For the text-containing cell, return its midpoint in (X, Y) coordinate format. 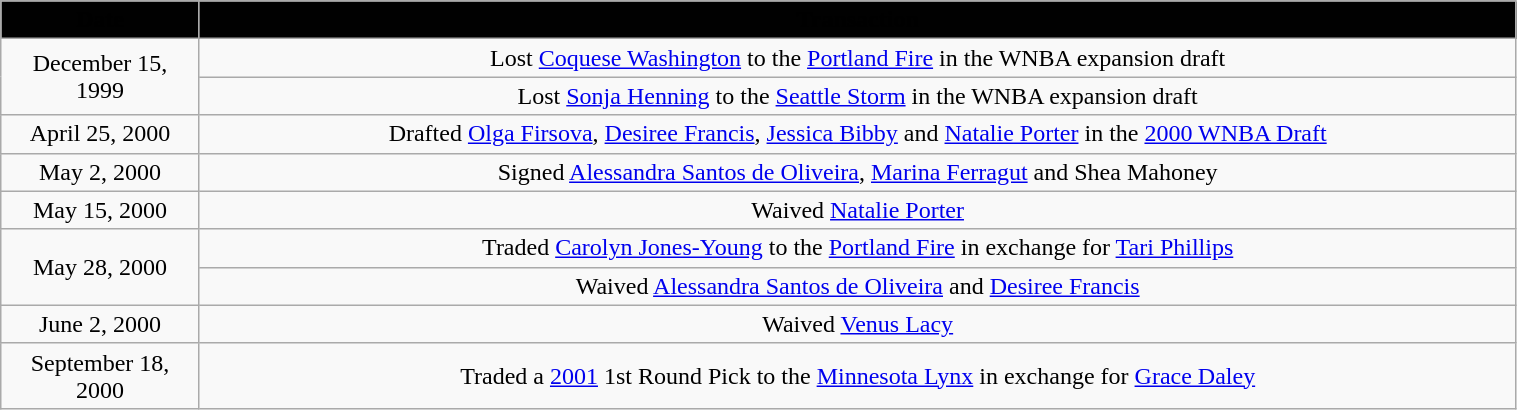
May 15, 2000 (100, 210)
Waived Alessandra Santos de Oliveira and Desiree Francis (858, 286)
Lost Sonja Henning to the Seattle Storm in the WNBA expansion draft (858, 96)
Waived Venus Lacy (858, 324)
April 25, 2000 (100, 134)
Transaction (858, 20)
Waived Natalie Porter (858, 210)
June 2, 2000 (100, 324)
Lost Coquese Washington to the Portland Fire in the WNBA expansion draft (858, 58)
Traded Carolyn Jones-Young to the Portland Fire in exchange for Tari Phillips (858, 248)
May 28, 2000 (100, 267)
Signed Alessandra Santos de Oliveira, Marina Ferragut and Shea Mahoney (858, 172)
Traded a 2001 1st Round Pick to the Minnesota Lynx in exchange for Grace Daley (858, 376)
May 2, 2000 (100, 172)
Drafted Olga Firsova, Desiree Francis, Jessica Bibby and Natalie Porter in the 2000 WNBA Draft (858, 134)
December 15, 1999 (100, 77)
September 18, 2000 (100, 376)
Date (100, 20)
